Output the (x, y) coordinate of the center of the cell containing the given text.  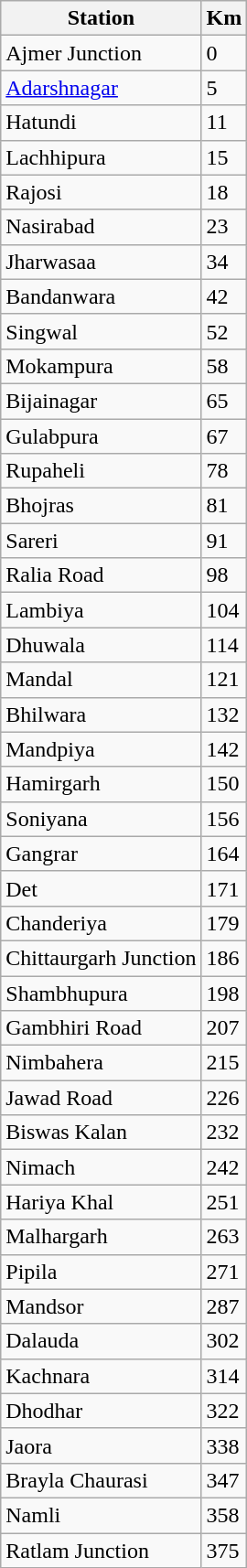
Adarshnagar (101, 88)
Hatundi (101, 123)
Ratlam Junction (101, 1551)
156 (224, 819)
42 (224, 296)
271 (224, 1272)
Shambhupura (101, 993)
34 (224, 262)
Lambiya (101, 610)
Namli (101, 1515)
65 (224, 401)
Jaora (101, 1445)
Sareri (101, 541)
Kachnara (101, 1376)
15 (224, 157)
Bandanwara (101, 296)
251 (224, 1202)
11 (224, 123)
Bijainagar (101, 401)
104 (224, 610)
338 (224, 1445)
Biswas Kalan (101, 1133)
Jharwasaa (101, 262)
215 (224, 1063)
Dhodhar (101, 1411)
Km (224, 18)
Dalauda (101, 1341)
226 (224, 1098)
242 (224, 1167)
Gambhiri Road (101, 1028)
Nasirabad (101, 227)
186 (224, 958)
263 (224, 1237)
67 (224, 436)
Lachhipura (101, 157)
52 (224, 331)
Chanderiya (101, 923)
Hariya Khal (101, 1202)
78 (224, 471)
58 (224, 366)
Jawad Road (101, 1098)
198 (224, 993)
Rupaheli (101, 471)
81 (224, 506)
232 (224, 1133)
23 (224, 227)
322 (224, 1411)
164 (224, 854)
Ralia Road (101, 575)
Gangrar (101, 854)
Mandal (101, 680)
Nimach (101, 1167)
375 (224, 1551)
179 (224, 923)
Soniyana (101, 819)
18 (224, 192)
0 (224, 53)
91 (224, 541)
Bhilwara (101, 714)
121 (224, 680)
Pipila (101, 1272)
5 (224, 88)
150 (224, 784)
347 (224, 1480)
Singwal (101, 331)
287 (224, 1306)
Gulabpura (101, 436)
Mandpiya (101, 749)
142 (224, 749)
Station (101, 18)
207 (224, 1028)
Ajmer Junction (101, 53)
Bhojras (101, 506)
171 (224, 888)
Det (101, 888)
Chittaurgarh Junction (101, 958)
Malhargarh (101, 1237)
132 (224, 714)
Mandsor (101, 1306)
Brayla Chaurasi (101, 1480)
114 (224, 645)
314 (224, 1376)
Rajosi (101, 192)
Hamirgarh (101, 784)
98 (224, 575)
Mokampura (101, 366)
Dhuwala (101, 645)
302 (224, 1341)
Nimbahera (101, 1063)
358 (224, 1515)
